Return [X, Y] of the center of cell containing provided text 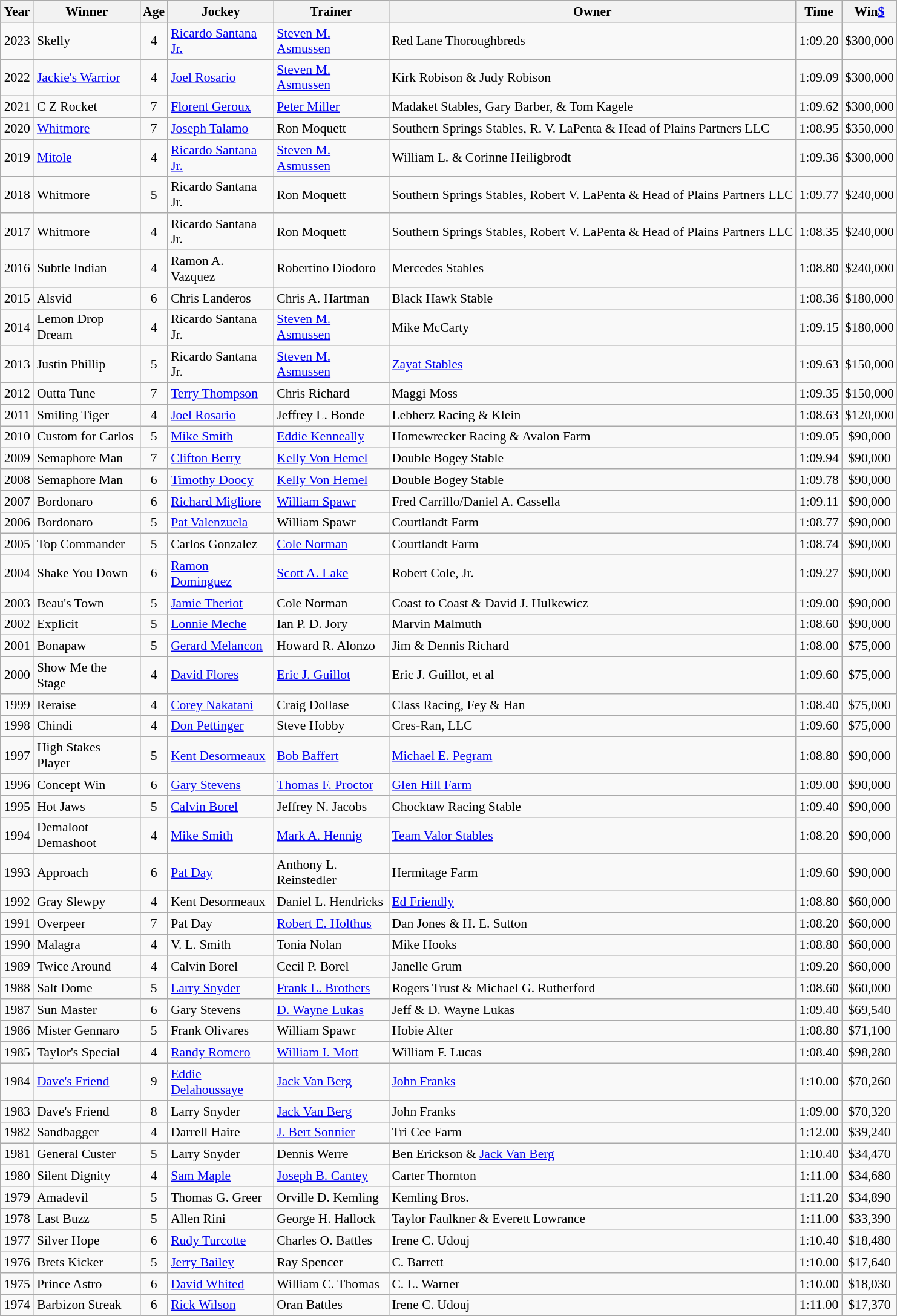
2005 [17, 545]
2022 [17, 77]
Randy Romero [220, 1053]
Silver Hope [87, 1241]
Brets Kicker [87, 1262]
1982 [17, 1133]
William I. Mott [331, 1053]
1:09.94 [818, 459]
$71,100 [869, 1031]
1991 [17, 923]
Win$ [869, 11]
Bob Baffert [331, 755]
Jeffrey N. Jacobs [331, 807]
1:12.00 [818, 1133]
Kirk Robison & Judy Robison [592, 77]
2019 [17, 157]
Red Lane Thoroughbreds [592, 41]
Taylor's Special [87, 1053]
Barbizon Streak [87, 1305]
Taylor Faulkner & Everett Lowrance [592, 1219]
Smiling Tiger [87, 415]
Ray Spencer [331, 1262]
2015 [17, 298]
Thomas F. Proctor [331, 785]
2016 [17, 269]
Steve Hobby [331, 726]
Darrell Haire [220, 1133]
Year [17, 11]
Cres-Ran, LLC [592, 726]
$69,540 [869, 1010]
Concept Win [87, 785]
Anthony L. Reinstedler [331, 872]
David Flores [220, 675]
$34,890 [869, 1197]
Rick Wilson [220, 1305]
Joseph Talamo [220, 129]
Team Valor Stables [592, 835]
Jeffrey L. Bonde [331, 415]
1:11.20 [818, 1197]
Show Me the Stage [87, 675]
1992 [17, 902]
Class Racing, Fey & Han [592, 705]
$33,390 [869, 1219]
1986 [17, 1031]
2002 [17, 624]
Marvin Malmuth [592, 624]
$70,260 [869, 1082]
1995 [17, 807]
Reraise [87, 705]
2004 [17, 574]
Chris Richard [331, 394]
Approach [87, 872]
Eric J. Guillot [331, 675]
Shake You Down [87, 574]
Frank Olivares [220, 1031]
Sandbagger [87, 1133]
$17,640 [869, 1262]
Thomas G. Greer [220, 1197]
Jamie Theriot [220, 603]
1998 [17, 726]
Malagra [87, 945]
2012 [17, 394]
William C. Thomas [331, 1284]
Ramon Dominguez [220, 574]
1:08.95 [818, 129]
Rudy Turcotte [220, 1241]
Silent Dignity [87, 1176]
1999 [17, 705]
Carter Thornton [592, 1176]
Alsvid [87, 298]
Ed Friendly [592, 902]
Zayat Stables [592, 364]
Robertino Diodoro [331, 269]
Clifton Berry [220, 459]
Jim & Dennis Richard [592, 646]
Robert Cole, Jr. [592, 574]
Lonnie Meche [220, 624]
1990 [17, 945]
Cecil P. Borel [331, 967]
2001 [17, 646]
9 [154, 1082]
1:09.15 [818, 327]
Subtle Indian [87, 269]
2023 [17, 41]
William L. & Corinne Heiligbrodt [592, 157]
1997 [17, 755]
Madaket Stables, Gary Barber, & Tom Kagele [592, 107]
General Custer [87, 1154]
1981 [17, 1154]
1:09.36 [818, 157]
Tonia Nolan [331, 945]
2006 [17, 523]
Gerard Melancon [220, 646]
George H. Hallock [331, 1219]
Ben Erickson & Jack Van Berg [592, 1154]
2018 [17, 195]
Howard R. Alonzo [331, 646]
1978 [17, 1219]
Michael E. Pegram [592, 755]
Chris Landeros [220, 298]
2010 [17, 437]
Richard Migliore [220, 502]
Amadevil [87, 1197]
Salt Dome [87, 988]
$18,030 [869, 1284]
$39,240 [869, 1133]
D. Wayne Lukas [331, 1010]
1975 [17, 1284]
Hot Jaws [87, 807]
Terry Thompson [220, 394]
William F. Lucas [592, 1053]
2009 [17, 459]
Eric J. Guillot, et al [592, 675]
Eddie Delahoussaye [220, 1082]
Mister Gennaro [87, 1031]
Ramon A. Vazquez [220, 269]
Coast to Coast & David J. Hulkewicz [592, 603]
$120,000 [869, 415]
Timothy Doocy [220, 480]
Black Hawk Stable [592, 298]
$98,280 [869, 1053]
Craig Dollase [331, 705]
Custom for Carlos [87, 437]
Allen Rini [220, 1219]
Mike Hooks [592, 945]
Pat Valenzuela [220, 523]
Time [818, 11]
David Whited [220, 1284]
1974 [17, 1305]
Joseph B. Cantey [331, 1176]
2000 [17, 675]
1:08.36 [818, 298]
1989 [17, 967]
1:09.78 [818, 480]
Don Pettinger [220, 726]
Jockey [220, 11]
Prince Astro [87, 1284]
1983 [17, 1111]
Hobie Alter [592, 1031]
Charles O. Battles [331, 1241]
1:09.63 [818, 364]
2003 [17, 603]
Glen Hill Farm [592, 785]
Southern Springs Stables, R. V. LaPenta & Head of Plains Partners LLC [592, 129]
1:09.05 [818, 437]
2013 [17, 364]
1:08.00 [818, 646]
1:08.77 [818, 523]
Owner [592, 11]
$34,680 [869, 1176]
1996 [17, 785]
Bonapaw [87, 646]
1987 [17, 1010]
1979 [17, 1197]
Mike McCarty [592, 327]
1:08.35 [818, 232]
Top Commander [87, 545]
Dennis Werre [331, 1154]
Sun Master [87, 1010]
Lebherz Racing & Klein [592, 415]
2008 [17, 480]
2007 [17, 502]
V. L. Smith [220, 945]
Homewrecker Racing & Avalon Farm [592, 437]
Jerry Bailey [220, 1262]
Ian P. D. Jory [331, 624]
Demaloot Demashoot [87, 835]
Beau's Town [87, 603]
Oran Battles [331, 1305]
Hermitage Farm [592, 872]
2014 [17, 327]
1984 [17, 1082]
Outta Tune [87, 394]
Orville D. Kemling [331, 1197]
Sam Maple [220, 1176]
8 [154, 1111]
Chindi [87, 726]
Age [154, 11]
1977 [17, 1241]
Chocktaw Racing Stable [592, 807]
1:08.63 [818, 415]
Eddie Kenneally [331, 437]
1:08.74 [818, 545]
Mercedes Stables [592, 269]
Carlos Gonzalez [220, 545]
J. Bert Sonnier [331, 1133]
Gray Slewpy [87, 902]
Winner [87, 11]
Justin Phillip [87, 364]
Trainer [331, 11]
1:09.27 [818, 574]
Kemling Bros. [592, 1197]
Jackie's Warrior [87, 77]
Last Buzz [87, 1219]
$18,480 [869, 1241]
1993 [17, 872]
1988 [17, 988]
Chris A. Hartman [331, 298]
1:09.35 [818, 394]
2011 [17, 415]
Janelle Grum [592, 967]
Corey Nakatani [220, 705]
C. Barrett [592, 1262]
$17,370 [869, 1305]
Peter Miller [331, 107]
$70,320 [869, 1111]
$34,470 [869, 1154]
Daniel L. Hendricks [331, 902]
Skelly [87, 41]
Dan Jones & H. E. Sutton [592, 923]
Frank L. Brothers [331, 988]
Maggi Moss [592, 394]
Mitole [87, 157]
1976 [17, 1262]
High Stakes Player [87, 755]
Scott A. Lake [331, 574]
1:09.11 [818, 502]
Rogers Trust & Michael G. Rutherford [592, 988]
1:09.77 [818, 195]
1994 [17, 835]
Tri Cee Farm [592, 1133]
1:09.09 [818, 77]
Jeff & D. Wayne Lukas [592, 1010]
2020 [17, 129]
Fred Carrillo/Daniel A. Cassella [592, 502]
Mark A. Hennig [331, 835]
C. L. Warner [592, 1284]
Explicit [87, 624]
1980 [17, 1176]
1:09.62 [818, 107]
Lemon Drop Dream [87, 327]
2021 [17, 107]
Overpeer [87, 923]
Twice Around [87, 967]
C Z Rocket [87, 107]
1985 [17, 1053]
Florent Geroux [220, 107]
$350,000 [869, 129]
Robert E. Holthus [331, 923]
2017 [17, 232]
